Return the [X, Y] coordinate for the center point of the cell that contains the specified text.  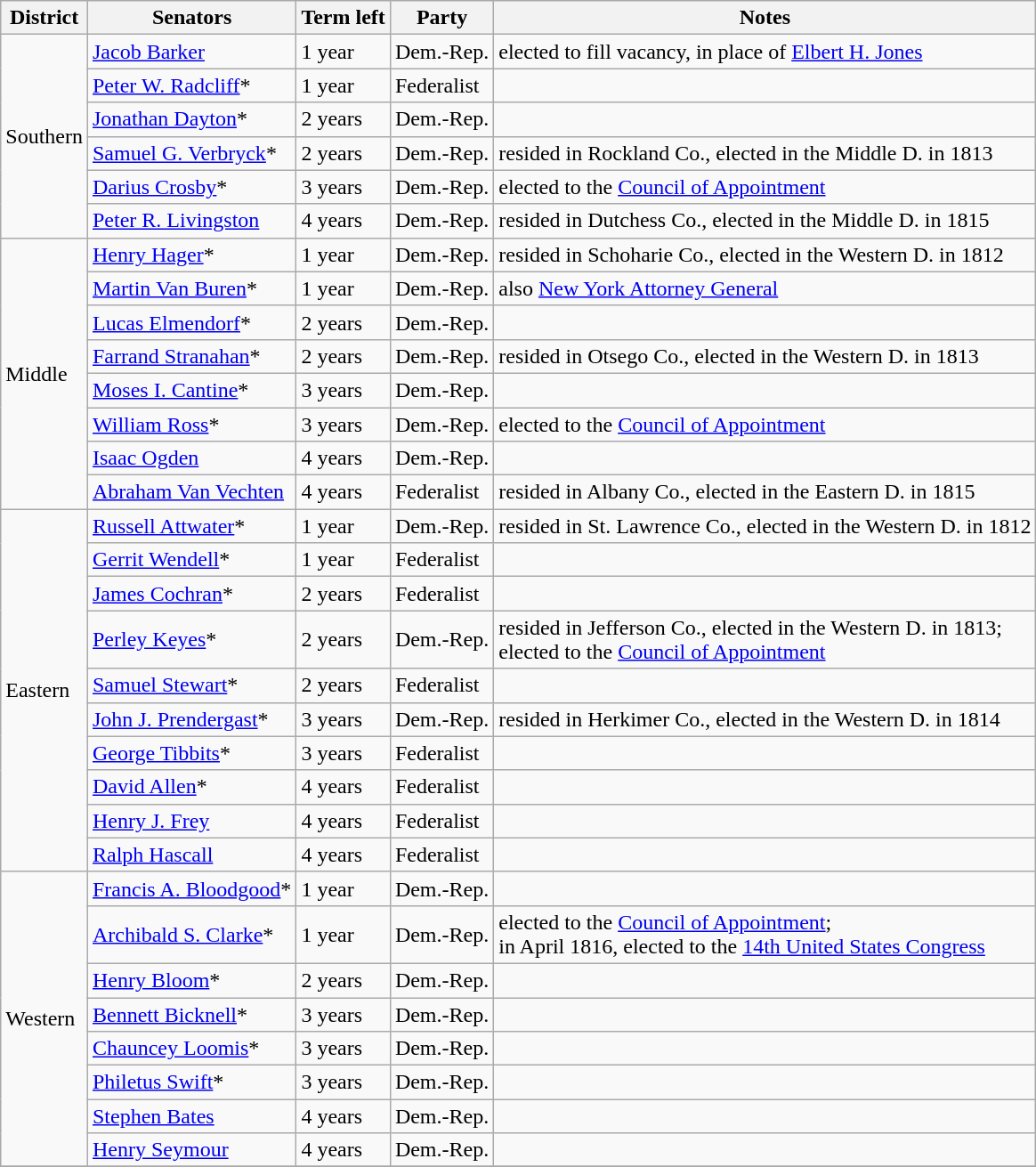
resided in Jefferson Co., elected in the Western D. in 1813; elected to the Council of Appointment [765, 639]
Eastern [45, 691]
Peter W. Radcliff* [191, 85]
James Cochran* [191, 594]
Martin Van Buren* [191, 288]
resided in St. Lawrence Co., elected in the Western D. in 1812 [765, 526]
resided in Otsego Co., elected in the Western D. in 1813 [765, 356]
Notes [765, 18]
resided in Dutchess Co., elected in the Middle D. in 1815 [765, 221]
Moses I. Cantine* [191, 390]
David Allen* [191, 787]
Senators [191, 18]
Samuel Stewart* [191, 685]
Perley Keyes* [191, 639]
William Ross* [191, 425]
elected to the Council of Appointment; in April 1816, elected to the 14th United States Congress [765, 935]
Archibald S. Clarke* [191, 935]
Henry Seymour [191, 1150]
resided in Herkimer Co., elected in the Western D. in 1814 [765, 719]
John J. Prendergast* [191, 719]
Ralph Hascall [191, 855]
Jonathan Dayton* [191, 119]
resided in Rockland Co., elected in the Middle D. in 1813 [765, 153]
Lucas Elmendorf* [191, 322]
Western [45, 1019]
Samuel G. Verbryck* [191, 153]
Philetus Swift* [191, 1082]
Bennett Bicknell* [191, 1014]
Gerrit Wendell* [191, 560]
George Tibbits* [191, 753]
Stephen Bates [191, 1116]
Chauncey Loomis* [191, 1049]
Francis A. Bloodgood* [191, 888]
Henry Hager* [191, 255]
elected to fill vacancy, in place of Elbert H. Jones [765, 52]
Darius Crosby* [191, 187]
Party [441, 18]
Jacob Barker [191, 52]
resided in Schoharie Co., elected in the Western D. in 1812 [765, 255]
Peter R. Livingston [191, 221]
Farrand Stranahan* [191, 356]
also New York Attorney General [765, 288]
Henry J. Frey [191, 821]
resided in Albany Co., elected in the Eastern D. in 1815 [765, 492]
District [45, 18]
Russell Attwater* [191, 526]
Abraham Van Vechten [191, 492]
Southern [45, 136]
Henry Bloom* [191, 980]
Middle [45, 373]
Isaac Ogden [191, 458]
Term left [344, 18]
